Return the [x, y] coordinate for the center point of the cell that contains the specified text.  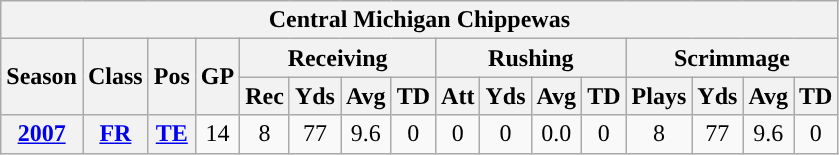
0.0 [556, 134]
Scrimmage [732, 58]
2007 [42, 134]
Class [115, 77]
Receiving [338, 58]
Season [42, 77]
GP [217, 77]
Att [458, 96]
Rec [265, 96]
TE [172, 134]
Plays [659, 96]
Rushing [532, 58]
Pos [172, 77]
FR [115, 134]
Central Michigan Chippewas [420, 20]
14 [217, 134]
